Find where the given text appears and provide that cell's center as [X, Y] coordinate. 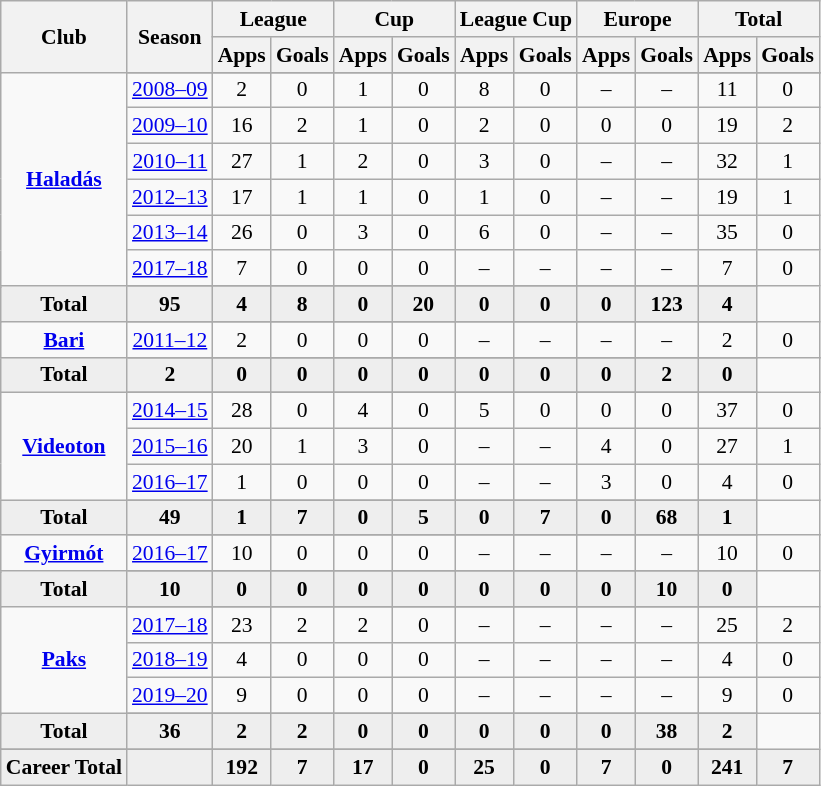
49 [170, 518]
11 [727, 90]
6 [484, 233]
2010–11 [170, 162]
Career Total [64, 767]
Paks [64, 660]
36 [170, 732]
23 [242, 625]
League [274, 19]
Haladás [64, 179]
16 [242, 126]
38 [666, 732]
35 [727, 233]
2019–20 [170, 696]
26 [242, 233]
2013–14 [170, 233]
28 [242, 411]
Cup [394, 19]
37 [727, 411]
Season [170, 36]
Club [64, 36]
192 [242, 767]
League Cup [516, 19]
2009–10 [170, 126]
2008–09 [170, 90]
Europe [638, 19]
32 [727, 162]
Gyirmót [64, 554]
2015–16 [170, 447]
2012–13 [170, 197]
241 [727, 767]
Bari [64, 340]
68 [666, 518]
2011–12 [170, 340]
95 [170, 304]
2014–15 [170, 411]
123 [666, 304]
2018–19 [170, 660]
Videoton [64, 446]
